Pinpoint the cell where the given text exists, returning its (x, y) midpoint coordinate. 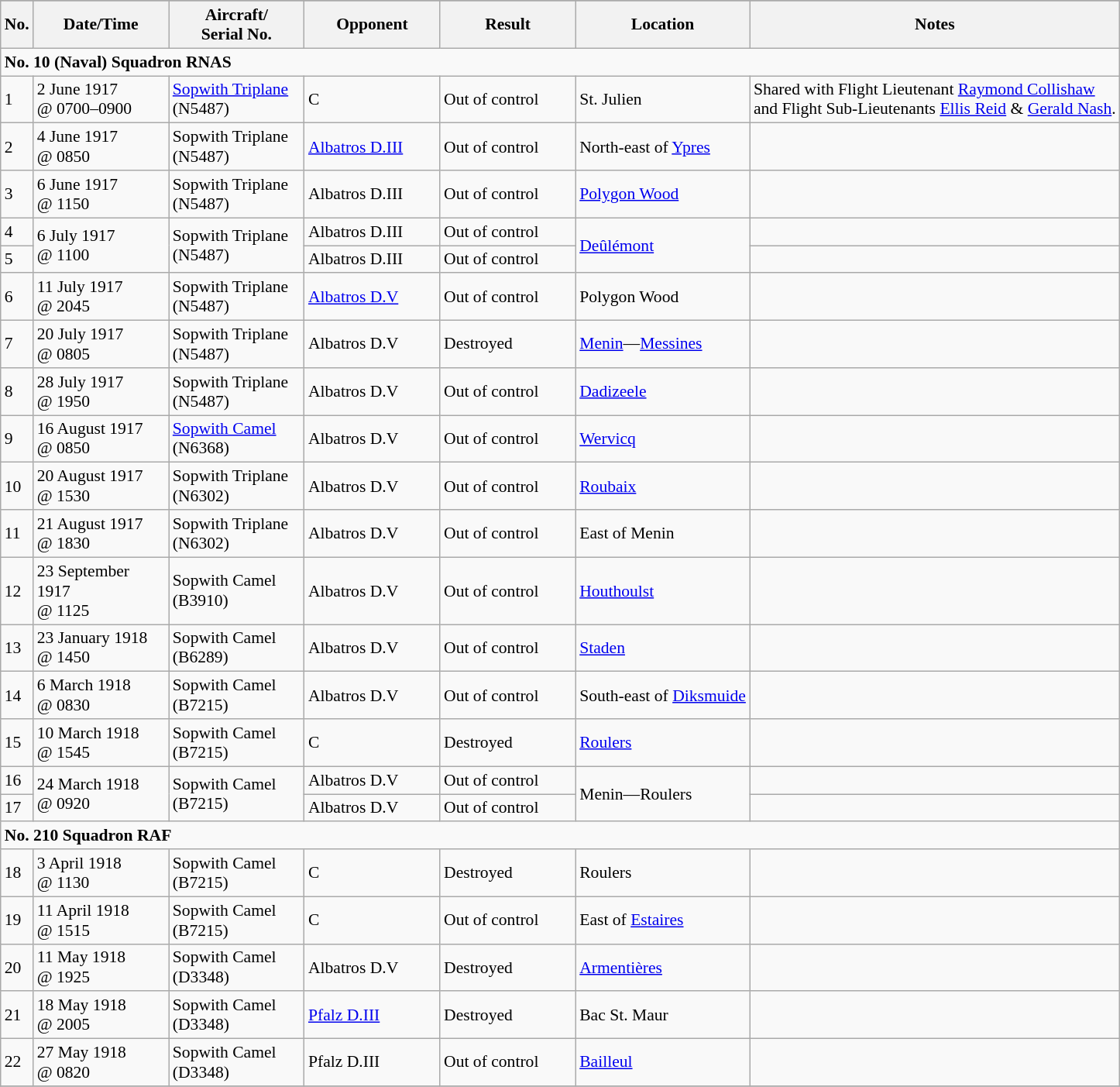
19 (17, 920)
East of Menin (663, 533)
10 March 1918@ 1545 (101, 742)
2 (17, 147)
18 (17, 872)
28 July 1917@ 1950 (101, 392)
North-east of Ypres (663, 147)
1 (17, 99)
Sopwith Camel(N6368) (237, 439)
4 (17, 232)
No. (17, 25)
4 June 1917@ 0850 (101, 147)
27 May 1918@ 0820 (101, 1063)
22 (17, 1063)
No. 210 Squadron RAF (561, 836)
6 March 1918@ 0830 (101, 696)
11 May 1918@ 1925 (101, 967)
Aircraft/Serial No. (237, 25)
Date/Time (101, 25)
20 July 1917@ 0805 (101, 344)
Wervicq (663, 439)
12 (17, 590)
24 March 1918@ 0920 (101, 793)
Menin—Roulers (663, 793)
13 (17, 648)
23 January 1918@ 1450 (101, 648)
11 April 1918@ 1515 (101, 920)
10 (17, 487)
No. 10 (Naval) Squadron RNAS (561, 62)
Staden (663, 648)
Result (508, 25)
Sopwith Camel(B3910) (237, 590)
St. Julien (663, 99)
Roubaix (663, 487)
East of Estaires (663, 920)
8 (17, 392)
Armentières (663, 967)
2 June 1917@ 0700–0900 (101, 99)
16 August 1917@ 0850 (101, 439)
Bac St. Maur (663, 1015)
17 (17, 808)
6 (17, 298)
6 June 1917@ 1150 (101, 194)
7 (17, 344)
Location (663, 25)
11 July 1917@ 2045 (101, 298)
15 (17, 742)
Opponent (372, 25)
Shared with Flight Lieutenant Raymond Collishawand Flight Sub-Lieutenants Ellis Reid & Gerald Nash. (935, 99)
3 (17, 194)
14 (17, 696)
Sopwith Camel(B6289) (237, 648)
18 May 1918@ 2005 (101, 1015)
21 (17, 1015)
Bailleul (663, 1063)
9 (17, 439)
6 July 1917@ 1100 (101, 245)
Notes (935, 25)
11 (17, 533)
Dadizeele (663, 392)
5 (17, 260)
Menin—Messines (663, 344)
21 August 1917@ 1830 (101, 533)
3 April 1918@ 1130 (101, 872)
Houthoulst (663, 590)
20 August 1917@ 1530 (101, 487)
South-east of Diksmuide (663, 696)
16 (17, 780)
Deûlémont (663, 245)
20 (17, 967)
23 September 1917@ 1125 (101, 590)
